Detect which cell encompasses the target text, then output its [X, Y] center coordinate. 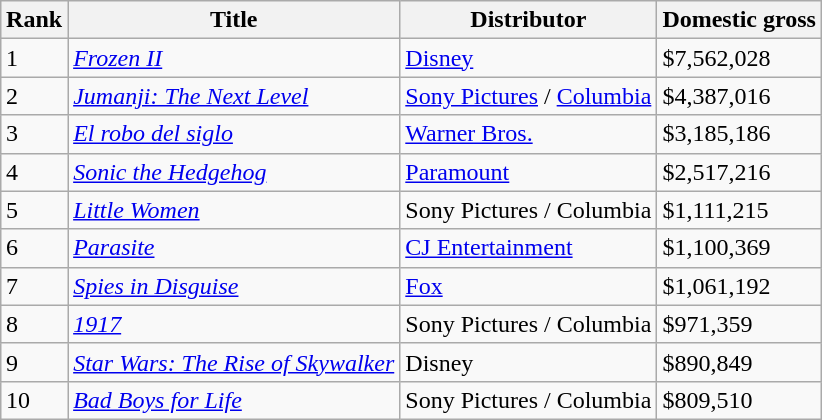
Rank [34, 20]
$1,111,215 [740, 210]
Fox [528, 286]
3 [34, 134]
6 [34, 248]
Paramount [528, 172]
Distributor [528, 20]
Star Wars: The Rise of Skywalker [234, 362]
Title [234, 20]
$3,185,186 [740, 134]
1 [34, 58]
$809,510 [740, 400]
Sonic the Hedgehog [234, 172]
9 [34, 362]
Parasite [234, 248]
1917 [234, 324]
Bad Boys for Life [234, 400]
Spies in Disguise [234, 286]
10 [34, 400]
$1,061,192 [740, 286]
8 [34, 324]
4 [34, 172]
$890,849 [740, 362]
Jumanji: The Next Level [234, 96]
Domestic gross [740, 20]
5 [34, 210]
7 [34, 286]
$1,100,369 [740, 248]
Frozen II [234, 58]
$4,387,016 [740, 96]
2 [34, 96]
$7,562,028 [740, 58]
El robo del siglo [234, 134]
$2,517,216 [740, 172]
Warner Bros. [528, 134]
CJ Entertainment [528, 248]
$971,359 [740, 324]
Little Women [234, 210]
